From the cell containing the given text, extract its center point as [x, y] coordinate. 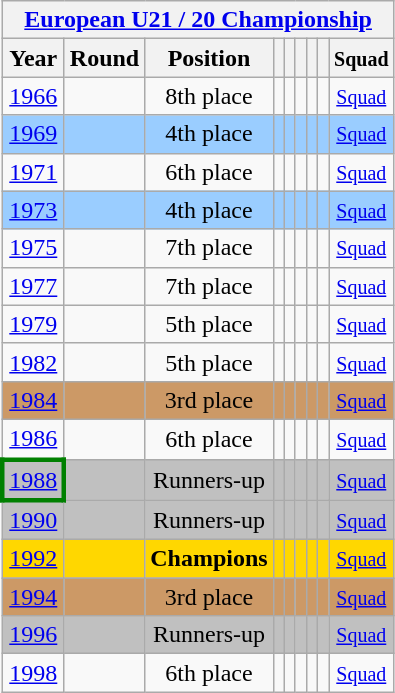
1988 [33, 480]
Champions [209, 559]
1977 [33, 286]
Round [104, 58]
1973 [33, 210]
1998 [33, 673]
1984 [33, 400]
Year [33, 58]
1986 [33, 439]
1994 [33, 597]
European U21 / 20 Championship [198, 20]
1982 [33, 362]
1990 [33, 520]
Position [209, 58]
8th place [209, 96]
1996 [33, 635]
1971 [33, 172]
1979 [33, 324]
1969 [33, 134]
1975 [33, 248]
1966 [33, 96]
1992 [33, 559]
